Output the [x, y] coordinate of the center of the cell containing the given text.  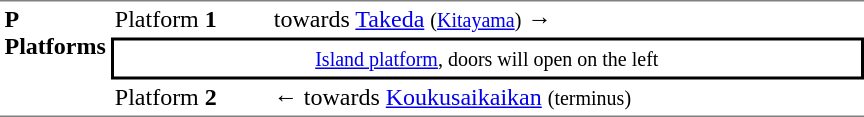
PPlatforms [55, 58]
Island platform, doors will open on the left [486, 59]
Platform 1 [190, 19]
towards Takeda (Kitayama) → [566, 19]
